Capture the cell that displays the provided text and extract its (x, y) central coordinate. 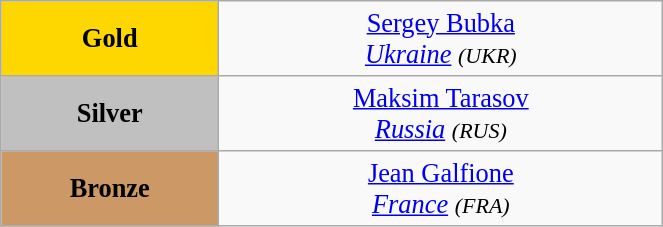
Maksim TarasovRussia (RUS) (441, 112)
Sergey BubkaUkraine (UKR) (441, 38)
Jean GalfioneFrance (FRA) (441, 188)
Gold (110, 38)
Bronze (110, 188)
Silver (110, 112)
